Scan for the cell matching the given text and deliver its (X, Y) coordinate at center. 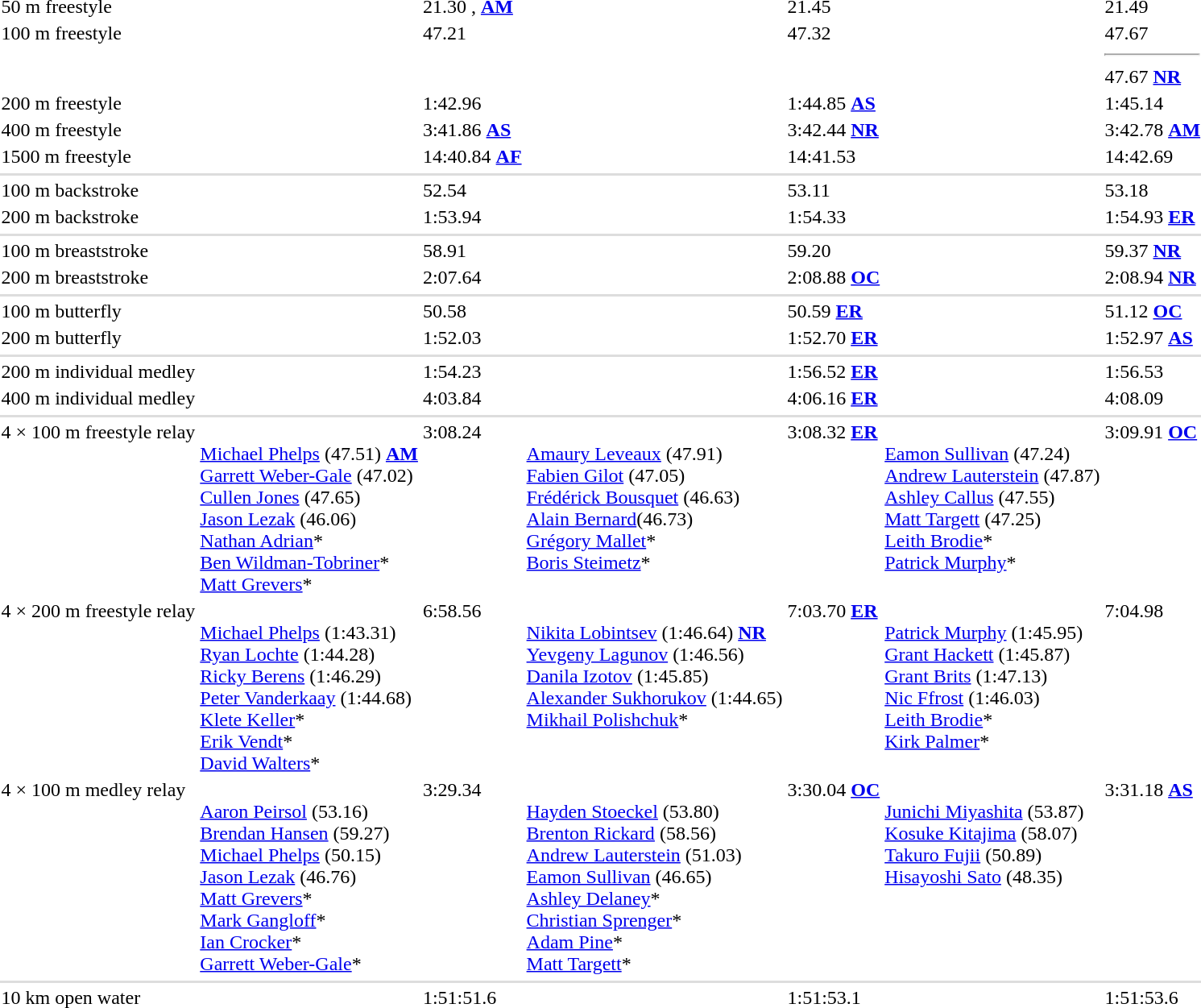
1:54.33 (834, 217)
3:08.24 (472, 508)
Patrick Murphy (1:45.95) Grant Hackett (1:45.87)Grant Brits (1:47.13)Nic Ffrost (1:46.03)Leith Brodie*Kirk Palmer* (992, 687)
14:41.53 (834, 156)
50.59 ER (834, 311)
2:07.64 (472, 277)
1500 m freestyle (98, 156)
7:03.70 ER (834, 687)
100 m backstroke (98, 190)
4 × 200 m freestyle relay (98, 687)
Amaury Leveaux (47.91)Fabien Gilot (47.05)Frédérick Bousquet (46.63)Alain Bernard(46.73)Grégory Mallet*Boris Steimetz* (654, 508)
1:53.94 (472, 217)
Eamon Sullivan (47.24) Andrew Lauterstein (47.87)Ashley Callus (47.55)Matt Targett (47.25)Leith Brodie*Patrick Murphy* (992, 508)
1:44.85 AS (834, 103)
4 × 100 m medley relay (98, 877)
1:42.96 (472, 103)
58.91 (472, 251)
3:42.44 NR (834, 130)
Michael Phelps (1:43.31)Ryan Lochte (1:44.28) Ricky Berens (1:46.29) Peter Vanderkaay (1:44.68)Klete Keller*Erik Vendt*David Walters* (309, 687)
4 × 100 m freestyle relay (98, 508)
50.58 (472, 311)
3:29.34 (472, 877)
3:08.32 ER (834, 508)
3:41.86 AS (472, 130)
100 m freestyle (98, 55)
4:03.84 (472, 398)
200 m backstroke (98, 217)
53.11 (834, 190)
Nikita Lobintsev (1:46.64) NRYevgeny Lagunov (1:46.56)Danila Izotov (1:45.85)Alexander Sukhorukov (1:44.65)Mikhail Polishchuk* (654, 687)
4:06.16 ER (834, 398)
100 m butterfly (98, 311)
400 m freestyle (98, 130)
1:52.03 (472, 338)
14:40.84 AF (472, 156)
400 m individual medley (98, 398)
2:08.88 OC (834, 277)
1:52.70 ER (834, 338)
1:54.23 (472, 371)
52.54 (472, 190)
Aaron Peirsol (53.16) Brendan Hansen (59.27)Michael Phelps (50.15)Jason Lezak (46.76)Matt Grevers*Mark Gangloff*Ian Crocker*Garrett Weber-Gale* (309, 877)
47.32 (834, 55)
Junichi Miyashita (53.87)Kosuke Kitajima (58.07)Takuro Fujii (50.89)Hisayoshi Sato (48.35) (992, 877)
100 m breaststroke (98, 251)
200 m butterfly (98, 338)
47.21 (472, 55)
59.20 (834, 251)
1:56.52 ER (834, 371)
3:30.04 OC (834, 877)
200 m individual medley (98, 371)
200 m freestyle (98, 103)
200 m breaststroke (98, 277)
Michael Phelps (47.51) AMGarrett Weber-Gale (47.02)Cullen Jones (47.65)Jason Lezak (46.06)Nathan Adrian*Ben Wildman-Tobriner*Matt Grevers* (309, 508)
6:58.56 (472, 687)
